Return (x, y) of the center of cell containing provided text 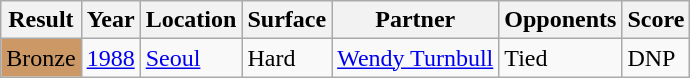
Hard (287, 58)
Result (41, 20)
Location (191, 20)
1988 (110, 58)
Bronze (41, 58)
Score (656, 20)
Surface (287, 20)
Wendy Turnbull (416, 58)
Seoul (191, 58)
DNP (656, 58)
Year (110, 20)
Partner (416, 20)
Opponents (560, 20)
Tied (560, 58)
